Find where the given text appears and provide that cell's center as [X, Y] coordinate. 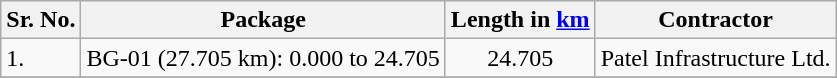
Length in km [520, 20]
Package [263, 20]
Sr. No. [41, 20]
24.705 [520, 58]
1. [41, 58]
BG-01 (27.705 km): 0.000 to 24.705 [263, 58]
Patel Infrastructure Ltd. [716, 58]
Contractor [716, 20]
